Pinpoint the cell where the given text exists, returning its (X, Y) midpoint coordinate. 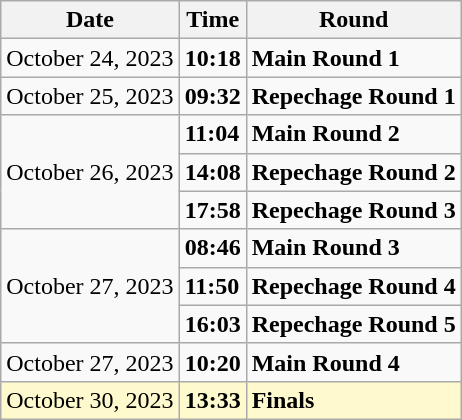
Repechage Round 2 (354, 172)
October 24, 2023 (90, 58)
Time (212, 20)
09:32 (212, 96)
14:08 (212, 172)
Repechage Round 3 (354, 210)
October 26, 2023 (90, 172)
Repechage Round 5 (354, 324)
11:50 (212, 286)
Main Round 1 (354, 58)
17:58 (212, 210)
Main Round 2 (354, 134)
Round (354, 20)
11:04 (212, 134)
Date (90, 20)
10:20 (212, 362)
08:46 (212, 248)
10:18 (212, 58)
Finals (354, 400)
Main Round 4 (354, 362)
Repechage Round 1 (354, 96)
Repechage Round 4 (354, 286)
13:33 (212, 400)
October 25, 2023 (90, 96)
16:03 (212, 324)
October 30, 2023 (90, 400)
Main Round 3 (354, 248)
